Scan for the cell matching the given text and deliver its (x, y) coordinate at center. 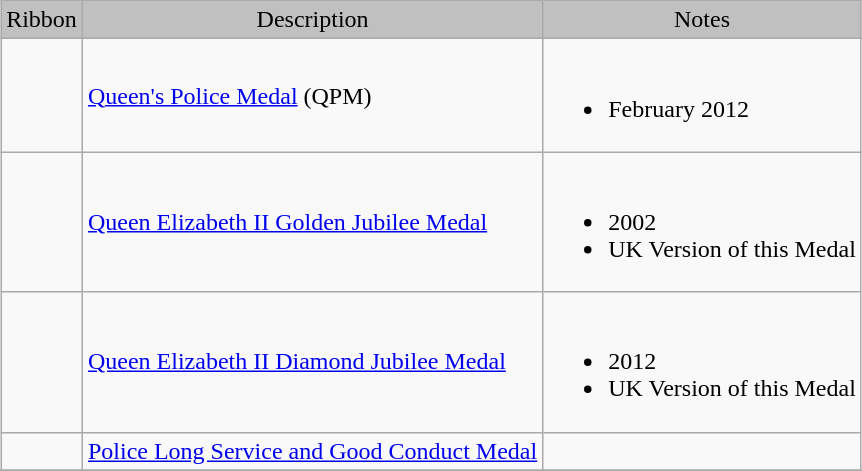
2012UK Version of this Medal (702, 362)
Queen's Police Medal (QPM) (312, 96)
Notes (702, 20)
February 2012 (702, 96)
Ribbon (42, 20)
2002UK Version of this Medal (702, 222)
Description (312, 20)
Queen Elizabeth II Diamond Jubilee Medal (312, 362)
Police Long Service and Good Conduct Medal (312, 451)
Queen Elizabeth II Golden Jubilee Medal (312, 222)
